For the text-containing cell, return its midpoint in (x, y) coordinate format. 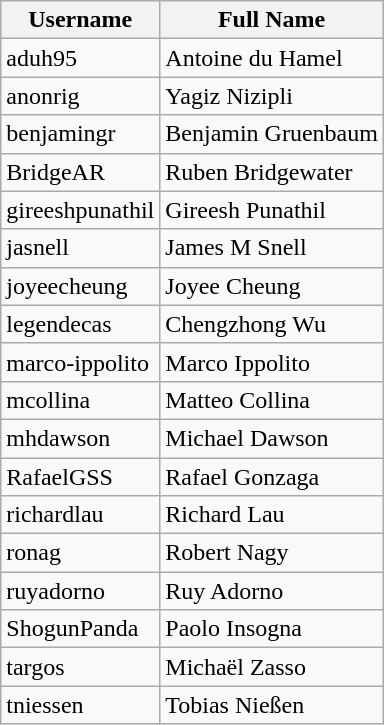
Michaël Zasso (272, 667)
joyeecheung (80, 286)
Matteo Collina (272, 400)
Tobias Nießen (272, 705)
Benjamin Gruenbaum (272, 134)
Gireesh Punathil (272, 210)
James M Snell (272, 248)
Yagiz Nizipli (272, 96)
gireeshpunathil (80, 210)
benjamingr (80, 134)
ronag (80, 553)
Paolo Insogna (272, 629)
Rafael Gonzaga (272, 477)
BridgeAR (80, 172)
mcollina (80, 400)
Marco Ippolito (272, 362)
jasnell (80, 248)
richardlau (80, 515)
mhdawson (80, 438)
legendecas (80, 324)
Joyee Cheung (272, 286)
RafaelGSS (80, 477)
ruyadorno (80, 591)
anonrig (80, 96)
ShogunPanda (80, 629)
Michael Dawson (272, 438)
targos (80, 667)
marco-ippolito (80, 362)
Chengzhong Wu (272, 324)
Robert Nagy (272, 553)
aduh95 (80, 58)
Antoine du Hamel (272, 58)
Username (80, 20)
Ruy Adorno (272, 591)
tniessen (80, 705)
Ruben Bridgewater (272, 172)
Richard Lau (272, 515)
Full Name (272, 20)
